Determine the (X, Y) coordinate at the center of the cell enclosing the given text.  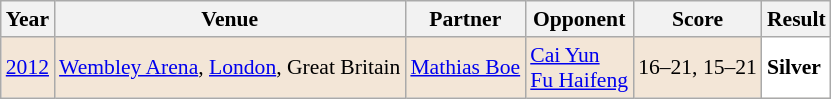
Year (28, 19)
Mathias Boe (465, 68)
Result (796, 19)
Venue (230, 19)
Silver (796, 68)
Partner (465, 19)
16–21, 15–21 (698, 68)
Wembley Arena, London, Great Britain (230, 68)
Cai Yun Fu Haifeng (579, 68)
Score (698, 19)
Opponent (579, 19)
2012 (28, 68)
